For the text-containing cell, return its midpoint in (x, y) coordinate format. 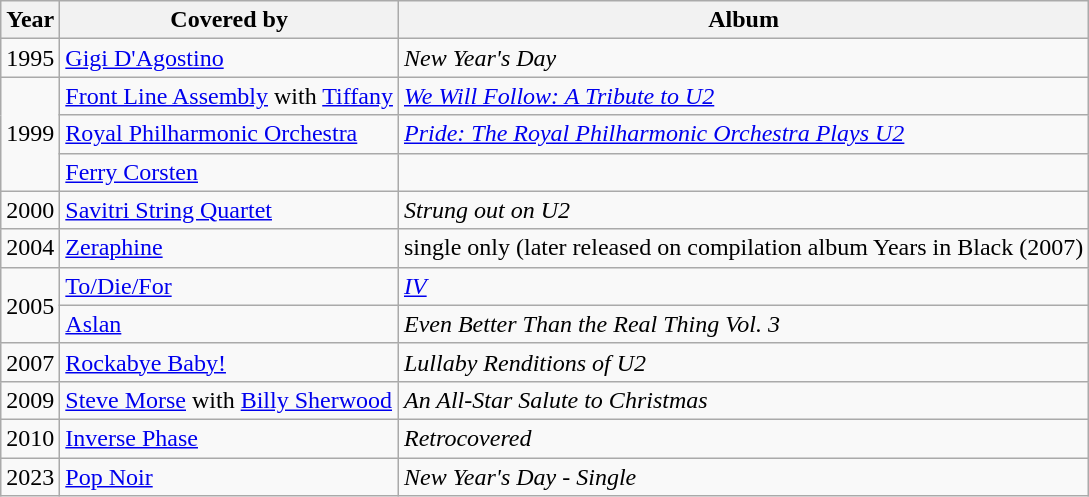
Inverse Phase (230, 438)
Retrocovered (743, 438)
2004 (30, 248)
New Year's Day (743, 58)
Pop Noir (230, 477)
Ferry Corsten (230, 172)
Covered by (230, 20)
Rockabye Baby! (230, 362)
We Will Follow: A Tribute to U2 (743, 96)
2000 (30, 210)
2009 (30, 400)
Pride: The Royal Philharmonic Orchestra Plays U2 (743, 134)
Savitri String Quartet (230, 210)
2010 (30, 438)
IV (743, 286)
Royal Philharmonic Orchestra (230, 134)
To/Die/For (230, 286)
Gigi D'Agostino (230, 58)
2023 (30, 477)
Steve Morse with Billy Sherwood (230, 400)
1995 (30, 58)
Front Line Assembly with Tiffany (230, 96)
Zeraphine (230, 248)
Strung out on U2 (743, 210)
1999 (30, 134)
Lullaby Renditions of U2 (743, 362)
Year (30, 20)
Aslan (230, 324)
New Year's Day - Single (743, 477)
Even Better Than the Real Thing Vol. 3 (743, 324)
2005 (30, 305)
Album (743, 20)
An All-Star Salute to Christmas (743, 400)
single only (later released on compilation album Years in Black (2007) (743, 248)
2007 (30, 362)
